Determine the [x, y] coordinate at the center of the cell enclosing the given text.  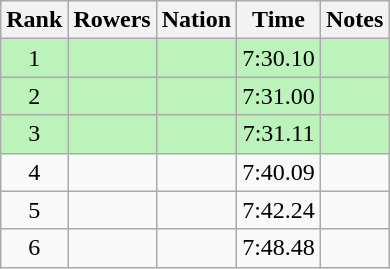
7:31.11 [279, 134]
Rank [34, 20]
7:42.24 [279, 210]
7:40.09 [279, 172]
Time [279, 20]
Nation [196, 20]
2 [34, 96]
3 [34, 134]
7:48.48 [279, 248]
Rowers [112, 20]
Notes [354, 20]
5 [34, 210]
4 [34, 172]
1 [34, 58]
7:31.00 [279, 96]
6 [34, 248]
7:30.10 [279, 58]
